Find where the given text appears and provide that cell's center as [x, y] coordinate. 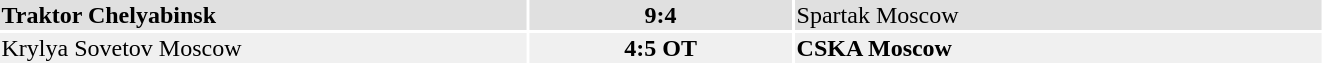
Krylya Sovetov Moscow [263, 48]
Traktor Chelyabinsk [263, 15]
4:5 OT [660, 48]
Spartak Moscow [1058, 15]
CSKA Moscow [1058, 48]
9:4 [660, 15]
